Return (x, y) of the center of cell containing provided text 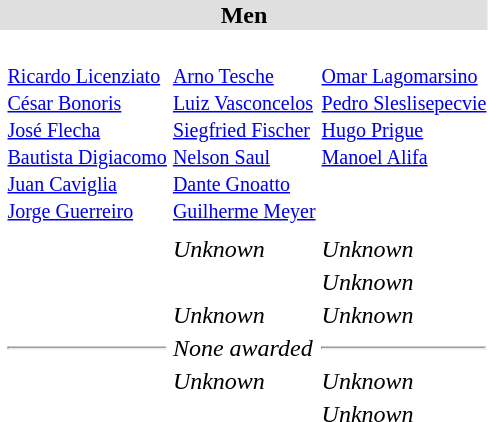
Arno TescheLuiz VasconcelosSiegfried FischerNelson SaulDante GnoattoGuilherme Meyer (244, 129)
None awarded (244, 348)
Ricardo LicenziatoCésar BonorisJosé FlechaBautista DigiacomoJuan CavigliaJorge Guerreiro (87, 129)
Men (244, 15)
Omar LagomarsinoPedro SleslisepecvieHugo PrigueManoel Alifa (404, 129)
